Search for the cell housing the specified text and yield its (X, Y) center coordinate. 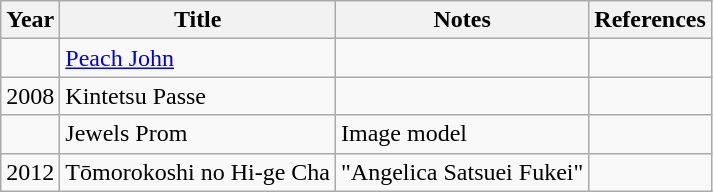
Tōmorokoshi no Hi-ge Cha (198, 172)
Peach John (198, 58)
References (650, 20)
2012 (30, 172)
Jewels Prom (198, 134)
Year (30, 20)
2008 (30, 96)
Kintetsu Passe (198, 96)
"Angelica Satsuei Fukei" (462, 172)
Image model (462, 134)
Notes (462, 20)
Title (198, 20)
